Find where the given text appears and provide that cell's center as [X, Y] coordinate. 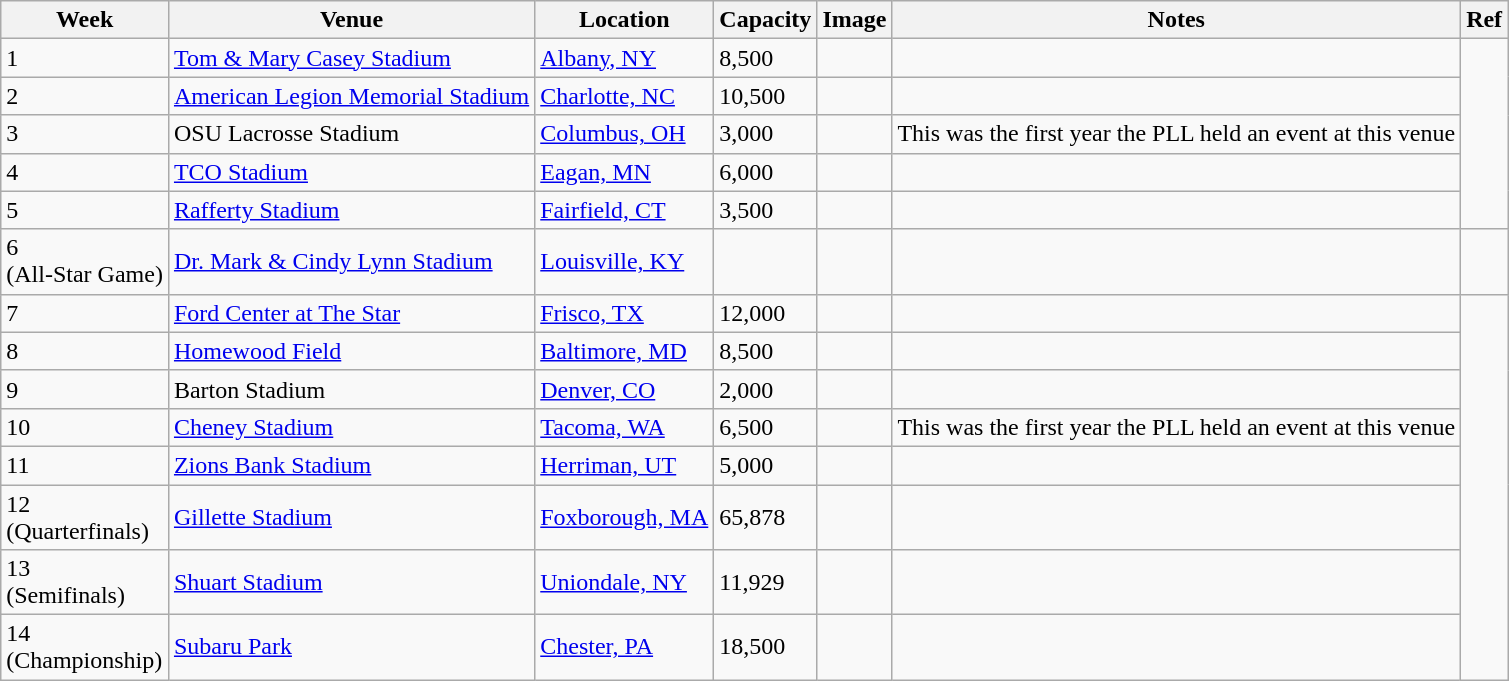
Image [854, 20]
Rafferty Stadium [351, 210]
3 [85, 134]
3,000 [766, 134]
12,000 [766, 313]
2 [85, 96]
Columbus, OH [624, 134]
Albany, NY [624, 58]
13(Semifinals) [85, 582]
65,878 [766, 516]
Eagan, MN [624, 172]
Dr. Mark & Cindy Lynn Stadium [351, 262]
Fairfield, CT [624, 210]
Subaru Park [351, 648]
OSU Lacrosse Stadium [351, 134]
3,500 [766, 210]
Tacoma, WA [624, 427]
Venue [351, 20]
American Legion Memorial Stadium [351, 96]
18,500 [766, 648]
Capacity [766, 20]
Barton Stadium [351, 389]
Zions Bank Stadium [351, 465]
5 [85, 210]
Uniondale, NY [624, 582]
14(Championship) [85, 648]
Homewood Field [351, 351]
6,000 [766, 172]
Frisco, TX [624, 313]
Gillette Stadium [351, 516]
Louisville, KY [624, 262]
Ref [1484, 20]
Notes [1176, 20]
Tom & Mary Casey Stadium [351, 58]
Chester, PA [624, 648]
8 [85, 351]
Baltimore, MD [624, 351]
11 [85, 465]
6(All-Star Game) [85, 262]
Ford Center at The Star [351, 313]
Charlotte, NC [624, 96]
11,929 [766, 582]
9 [85, 389]
Week [85, 20]
Cheney Stadium [351, 427]
Location [624, 20]
10,500 [766, 96]
Denver, CO [624, 389]
2,000 [766, 389]
6,500 [766, 427]
7 [85, 313]
TCO Stadium [351, 172]
5,000 [766, 465]
Shuart Stadium [351, 582]
Foxborough, MA [624, 516]
Herriman, UT [624, 465]
10 [85, 427]
12(Quarterfinals) [85, 516]
1 [85, 58]
4 [85, 172]
